Identify which cell holds the provided text, then report its (x, y) central coordinate. 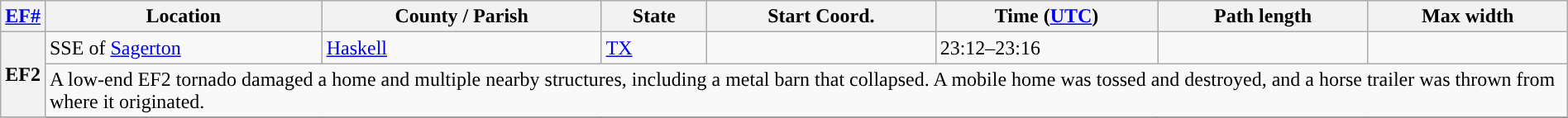
Path length (1263, 17)
Max width (1467, 17)
County / Parish (461, 17)
SSE of Sagerton (184, 48)
Time (UTC) (1047, 17)
State (653, 17)
TX (653, 48)
EF2 (23, 74)
EF# (23, 17)
Start Coord. (822, 17)
Location (184, 17)
23:12–23:16 (1047, 48)
Haskell (461, 48)
